For the text-containing cell, return its midpoint in (X, Y) coordinate format. 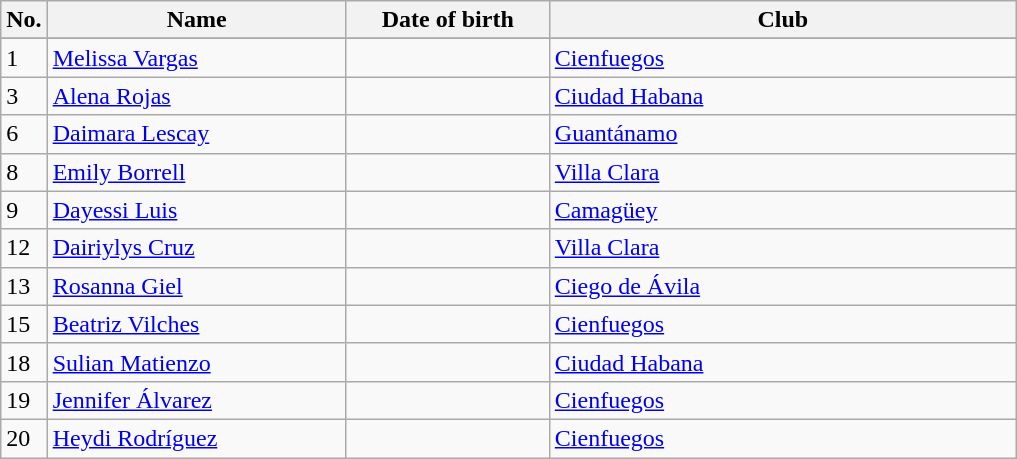
Guantánamo (782, 134)
Name (196, 20)
13 (24, 286)
18 (24, 362)
Dayessi Luis (196, 210)
Daimara Lescay (196, 134)
9 (24, 210)
Heydi Rodríguez (196, 438)
20 (24, 438)
1 (24, 58)
Sulian Matienzo (196, 362)
Jennifer Álvarez (196, 400)
Dairiylys Cruz (196, 248)
Rosanna Giel (196, 286)
Camagüey (782, 210)
19 (24, 400)
Date of birth (448, 20)
6 (24, 134)
3 (24, 96)
Emily Borrell (196, 172)
No. (24, 20)
Alena Rojas (196, 96)
Ciego de Ávila (782, 286)
Beatriz Vilches (196, 324)
12 (24, 248)
Club (782, 20)
Melissa Vargas (196, 58)
15 (24, 324)
8 (24, 172)
